Pinpoint the cell where the given text exists, returning its (X, Y) midpoint coordinate. 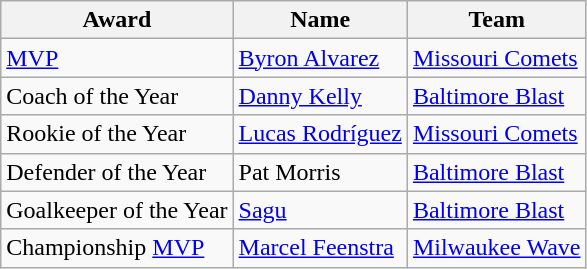
MVP (117, 58)
Marcel Feenstra (320, 248)
Team (496, 20)
Coach of the Year (117, 96)
Danny Kelly (320, 96)
Championship MVP (117, 248)
Award (117, 20)
Lucas Rodríguez (320, 134)
Milwaukee Wave (496, 248)
Name (320, 20)
Goalkeeper of the Year (117, 210)
Byron Alvarez (320, 58)
Rookie of the Year (117, 134)
Defender of the Year (117, 172)
Pat Morris (320, 172)
Sagu (320, 210)
